Determine the [X, Y] coordinate at the center of the cell enclosing the given text.  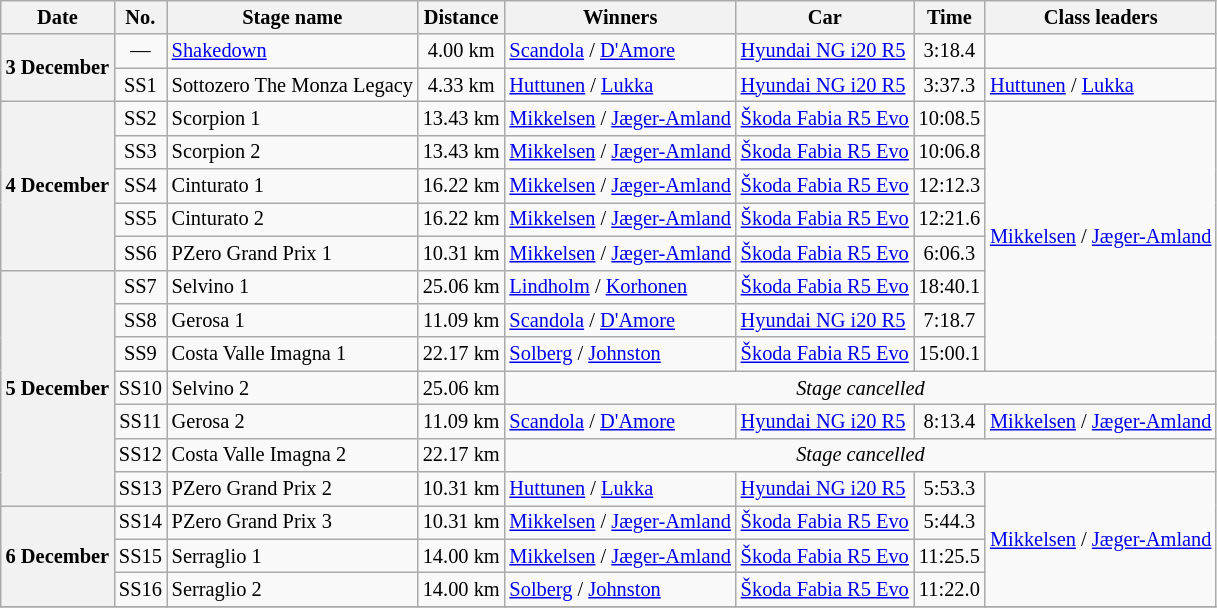
— [140, 51]
PZero Grand Prix 2 [292, 489]
SS13 [140, 489]
11:22.0 [950, 589]
SS6 [140, 253]
Sottozero The Monza Legacy [292, 85]
Selvino 1 [292, 287]
8:13.4 [950, 421]
Shakedown [292, 51]
Winners [620, 17]
18:40.1 [950, 287]
Cinturato 1 [292, 186]
SS15 [140, 556]
Gerosa 2 [292, 421]
Costa Valle Imagna 2 [292, 455]
Date [58, 17]
4.00 km [462, 51]
SS16 [140, 589]
SS1 [140, 85]
SS10 [140, 388]
10:08.5 [950, 118]
No. [140, 17]
5 December [58, 388]
Cinturato 2 [292, 219]
Lindholm / Korhonen [620, 287]
SS2 [140, 118]
Distance [462, 17]
10:06.8 [950, 152]
4 December [58, 185]
Scorpion 2 [292, 152]
SS4 [140, 186]
PZero Grand Prix 3 [292, 522]
SS12 [140, 455]
Class leaders [1100, 17]
SS5 [140, 219]
SS7 [140, 287]
4.33 km [462, 85]
PZero Grand Prix 1 [292, 253]
Selvino 2 [292, 388]
15:00.1 [950, 354]
3 December [58, 68]
Time [950, 17]
6 December [58, 556]
6:06.3 [950, 253]
7:18.7 [950, 320]
Serraglio 2 [292, 589]
SS11 [140, 421]
3:18.4 [950, 51]
12:12.3 [950, 186]
Serraglio 1 [292, 556]
Gerosa 1 [292, 320]
12:21.6 [950, 219]
5:53.3 [950, 489]
5:44.3 [950, 522]
Costa Valle Imagna 1 [292, 354]
SS9 [140, 354]
Scorpion 1 [292, 118]
3:37.3 [950, 85]
SS14 [140, 522]
Stage name [292, 17]
SS3 [140, 152]
Car [825, 17]
11:25.5 [950, 556]
SS8 [140, 320]
